Scan for the cell matching the given text and deliver its [X, Y] coordinate at center. 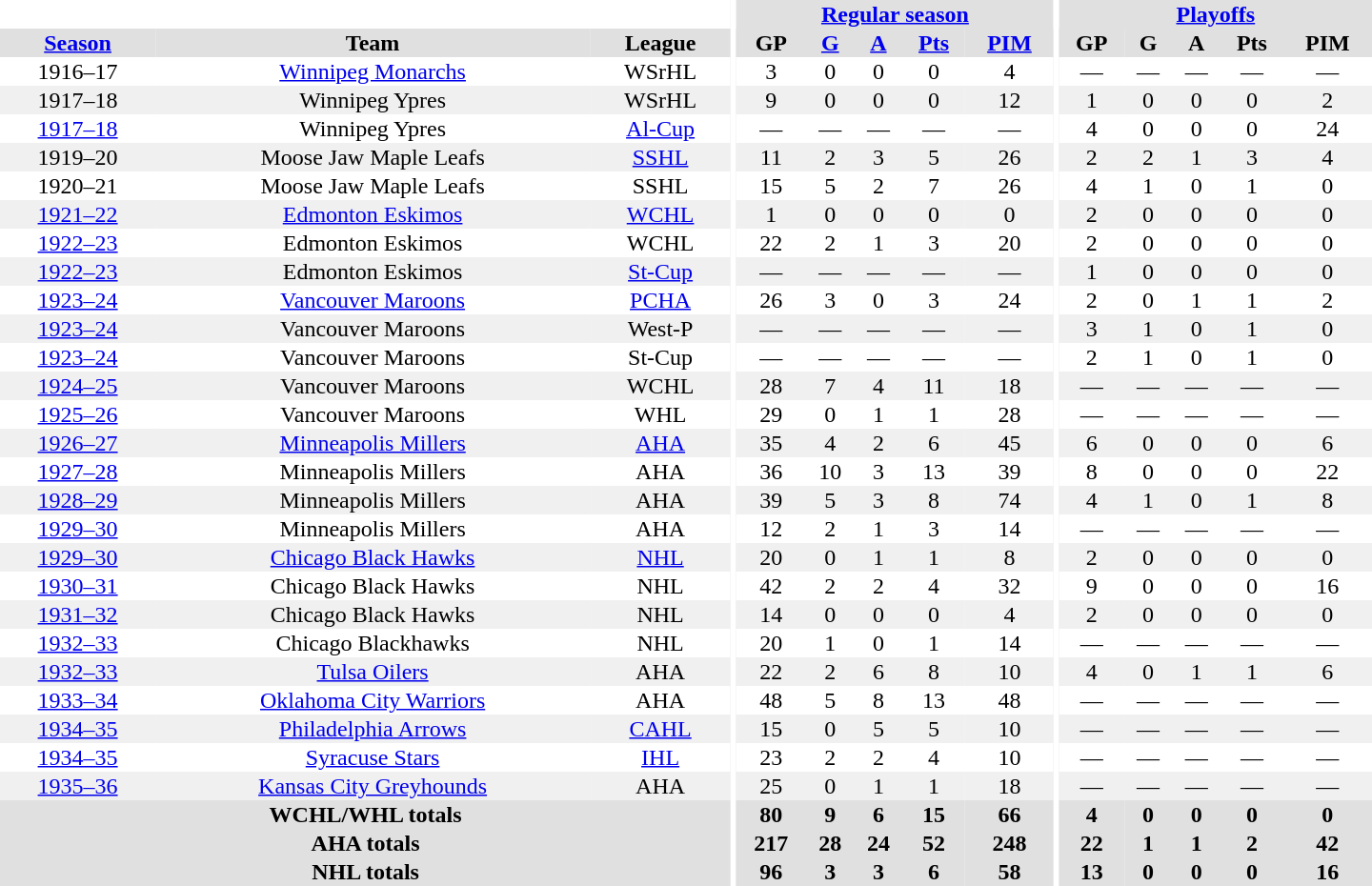
Winnipeg Monarchs [373, 71]
1926–27 [78, 443]
29 [772, 414]
32 [1010, 586]
1925–26 [78, 414]
West-P [660, 329]
Season [78, 43]
52 [934, 843]
WCHL/WHL totals [366, 815]
66 [1010, 815]
1935–36 [78, 786]
1919–20 [78, 157]
248 [1010, 843]
League [660, 43]
AHA totals [366, 843]
1916–17 [78, 71]
CAHL [660, 729]
Al-Cup [660, 129]
Kansas City Greyhounds [373, 786]
1931–32 [78, 614]
PCHA [660, 300]
Syracuse Stars [373, 757]
1924–25 [78, 386]
Tulsa Oilers [373, 672]
1920–21 [78, 186]
Chicago Blackhawks [373, 643]
45 [1010, 443]
36 [772, 472]
Regular season [896, 14]
Team [373, 43]
80 [772, 815]
IHL [660, 757]
217 [772, 843]
1921–22 [78, 214]
74 [1010, 500]
1933–34 [78, 700]
25 [772, 786]
Oklahoma City Warriors [373, 700]
1930–31 [78, 586]
1927–28 [78, 472]
35 [772, 443]
96 [772, 872]
WHL [660, 414]
Playoffs [1216, 14]
Philadelphia Arrows [373, 729]
1928–29 [78, 500]
23 [772, 757]
NHL totals [366, 872]
58 [1010, 872]
